Pinpoint the cell where the given text exists, returning its [X, Y] midpoint coordinate. 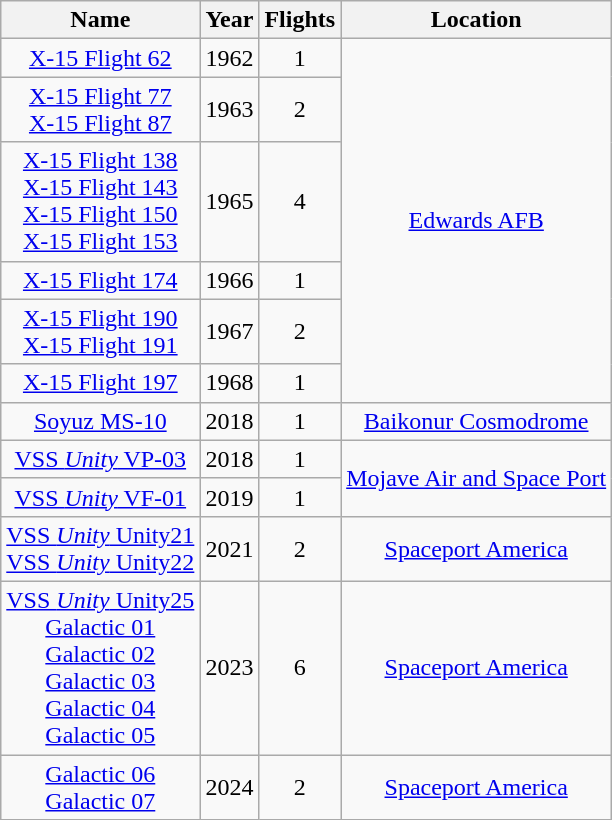
1965 [230, 202]
X-15 Flight 197 [100, 383]
X-15 Flight 62 [100, 58]
Year [230, 20]
Name [100, 20]
4 [300, 202]
2019 [230, 497]
1966 [230, 280]
1967 [230, 332]
Edwards AFB [476, 220]
1962 [230, 58]
X-15 Flight 190 X-15 Flight 191 [100, 332]
Mojave Air and Space Port [476, 478]
VSS Unity Unity25Galactic 01Galactic 02Galactic 03Galactic 04Galactic 05 [100, 668]
Flights [300, 20]
Galactic 06Galactic 07 [100, 786]
1963 [230, 110]
X-15 Flight 138 X-15 Flight 143 X-15 Flight 150 X-15 Flight 153 [100, 202]
VSS Unity VP-03 [100, 459]
Soyuz MS-10 [100, 421]
X-15 Flight 77 X-15 Flight 87 [100, 110]
6 [300, 668]
Baikonur Cosmodrome [476, 421]
VSS Unity Unity21VSS Unity Unity22 [100, 548]
VSS Unity VF-01 [100, 497]
2021 [230, 548]
X-15 Flight 174 [100, 280]
2023 [230, 668]
1968 [230, 383]
2024 [230, 786]
Location [476, 20]
